Return the (x, y) coordinate for the center point of the cell that contains the specified text.  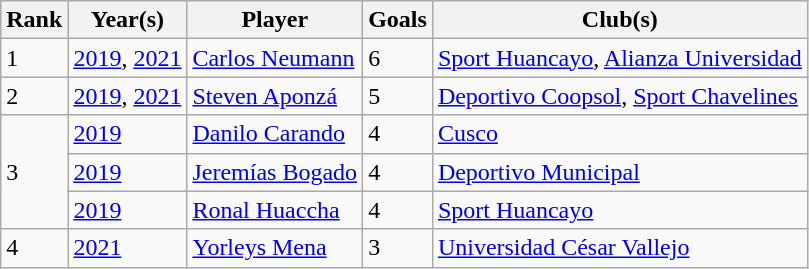
2021 (128, 248)
Steven Aponzá (275, 96)
1 (34, 58)
Jeremías Bogado (275, 172)
Deportivo Municipal (620, 172)
Rank (34, 20)
5 (398, 96)
Cusco (620, 134)
Deportivo Coopsol, Sport Chavelines (620, 96)
Carlos Neumann (275, 58)
Yorleys Mena (275, 248)
Club(s) (620, 20)
Player (275, 20)
Sport Huancayo, Alianza Universidad (620, 58)
Goals (398, 20)
Danilo Carando (275, 134)
Year(s) (128, 20)
2 (34, 96)
Sport Huancayo (620, 210)
Ronal Huaccha (275, 210)
Universidad César Vallejo (620, 248)
6 (398, 58)
